Determine the (x, y) coordinate at the center of the cell enclosing the given text.  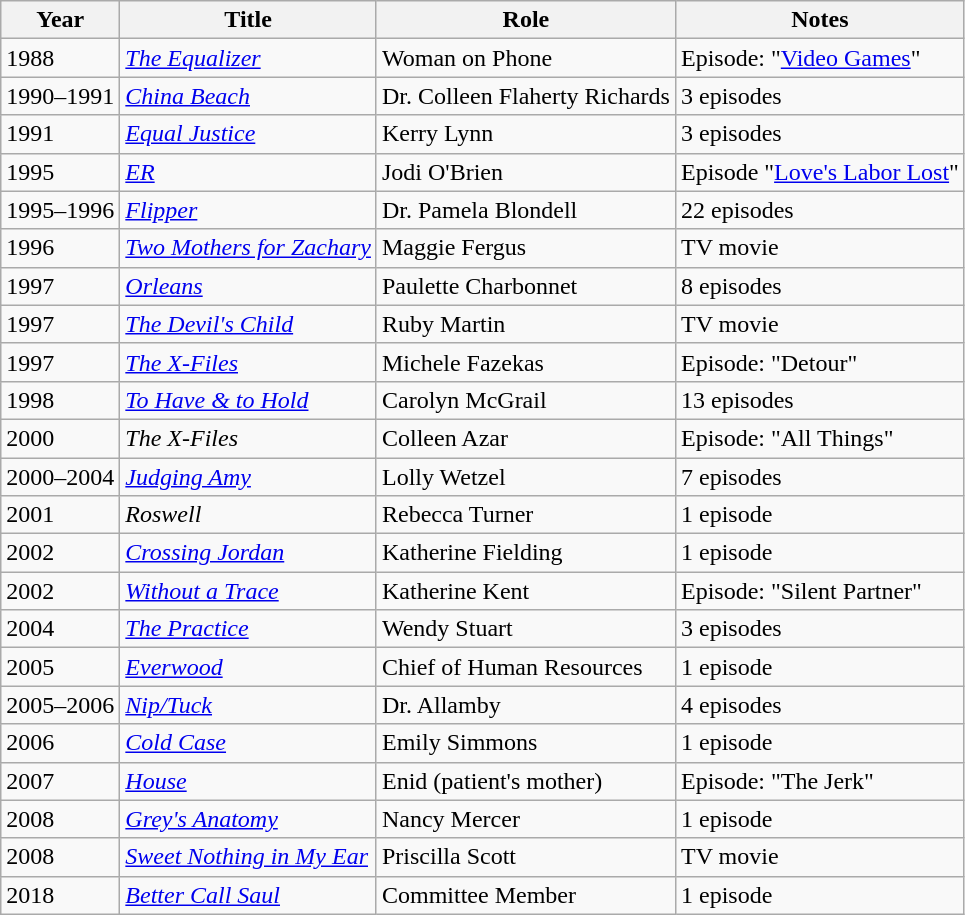
2018 (60, 895)
2005 (60, 667)
Lolly Wetzel (526, 477)
2000–2004 (60, 477)
1988 (60, 58)
2001 (60, 515)
Two Mothers for Zachary (248, 248)
The Devil's Child (248, 324)
Maggie Fergus (526, 248)
Dr. Colleen Flaherty Richards (526, 96)
Episode: "Video Games" (820, 58)
Notes (820, 20)
Role (526, 20)
1991 (60, 134)
Emily Simmons (526, 743)
China Beach (248, 96)
1996 (60, 248)
Cold Case (248, 743)
Woman on Phone (526, 58)
Carolyn McGrail (526, 400)
22 episodes (820, 210)
Episode: "Detour" (820, 362)
7 episodes (820, 477)
1995–1996 (60, 210)
Episode: "The Jerk" (820, 781)
Episode "Love's Labor Lost" (820, 172)
Michele Fazekas (526, 362)
8 episodes (820, 286)
Flipper (248, 210)
Judging Amy (248, 477)
Enid (patient's mother) (526, 781)
Everwood (248, 667)
Chief of Human Resources (526, 667)
Crossing Jordan (248, 553)
Sweet Nothing in My Ear (248, 857)
Grey's Anatomy (248, 819)
Kerry Lynn (526, 134)
Priscilla Scott (526, 857)
1990–1991 (60, 96)
To Have & to Hold (248, 400)
1998 (60, 400)
13 episodes (820, 400)
Episode: "Silent Partner" (820, 591)
Roswell (248, 515)
Dr. Allamby (526, 705)
2007 (60, 781)
Colleen Azar (526, 438)
Nancy Mercer (526, 819)
Title (248, 20)
Orleans (248, 286)
Episode: "All Things" (820, 438)
2005–2006 (60, 705)
Katherine Fielding (526, 553)
Without a Trace (248, 591)
The Practice (248, 629)
Jodi O'Brien (526, 172)
2006 (60, 743)
1995 (60, 172)
Wendy Stuart (526, 629)
Better Call Saul (248, 895)
2000 (60, 438)
Year (60, 20)
Paulette Charbonnet (526, 286)
Committee Member (526, 895)
The Equalizer (248, 58)
2004 (60, 629)
Ruby Martin (526, 324)
Dr. Pamela Blondell (526, 210)
Rebecca Turner (526, 515)
Katherine Kent (526, 591)
House (248, 781)
4 episodes (820, 705)
ER (248, 172)
Nip/Tuck (248, 705)
Equal Justice (248, 134)
